Find where the given text appears and provide that cell's center as (x, y) coordinate. 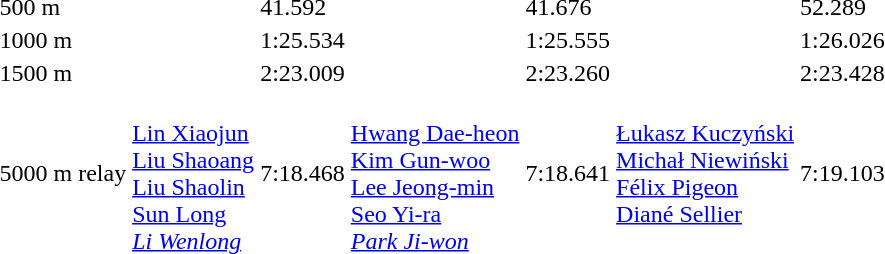
2:23.009 (303, 73)
2:23.260 (568, 73)
1:25.534 (303, 40)
1:25.555 (568, 40)
